Extract the (X, Y) coordinate from the center of the cell holding the provided text.  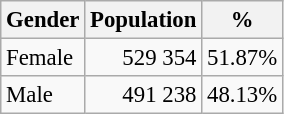
% (242, 20)
51.87% (242, 58)
491 238 (144, 95)
Gender (43, 20)
Female (43, 58)
529 354 (144, 58)
48.13% (242, 95)
Population (144, 20)
Male (43, 95)
